Return the (x, y) coordinate for the center point of the cell that contains the specified text.  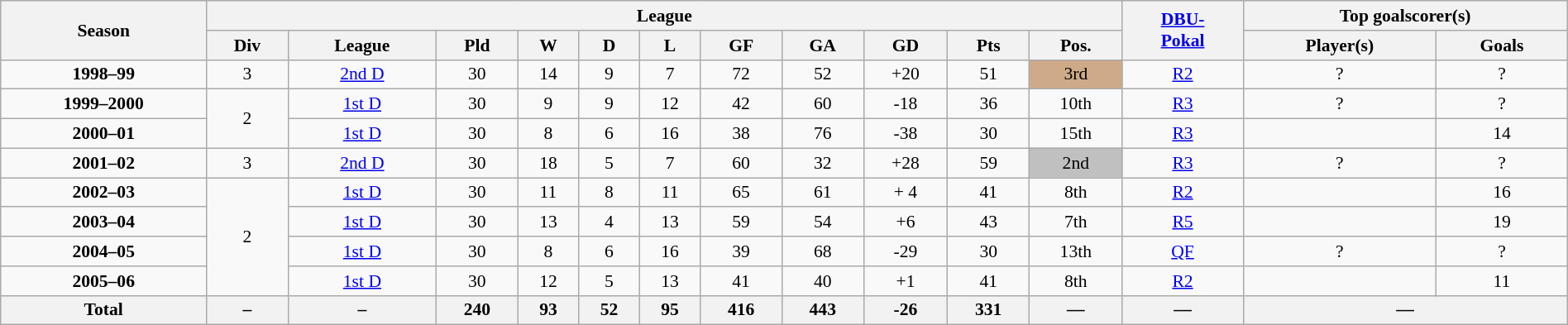
72 (741, 74)
Goals (1502, 45)
61 (822, 193)
DBU-Pokal (1183, 30)
13th (1077, 251)
2005–06 (104, 281)
2004–05 (104, 251)
GA (822, 45)
42 (741, 104)
18 (548, 163)
-26 (906, 310)
40 (822, 281)
2001–02 (104, 163)
43 (989, 222)
3rd (1077, 74)
39 (741, 251)
Season (104, 30)
2003–04 (104, 222)
51 (989, 74)
-18 (906, 104)
38 (741, 134)
-38 (906, 134)
19 (1502, 222)
2000–01 (104, 134)
416 (741, 310)
-29 (906, 251)
Top goalscorer(s) (1405, 16)
240 (478, 310)
443 (822, 310)
Player(s) (1340, 45)
7th (1077, 222)
+20 (906, 74)
W (548, 45)
+28 (906, 163)
Div (248, 45)
32 (822, 163)
Pts (989, 45)
54 (822, 222)
QF (1183, 251)
Pos. (1077, 45)
65 (741, 193)
+ 4 (906, 193)
GD (906, 45)
1998–99 (104, 74)
L (670, 45)
R5 (1183, 222)
+6 (906, 222)
68 (822, 251)
15th (1077, 134)
Total (104, 310)
10th (1077, 104)
36 (989, 104)
1999–2000 (104, 104)
D (610, 45)
+1 (906, 281)
76 (822, 134)
331 (989, 310)
93 (548, 310)
Pld (478, 45)
4 (610, 222)
GF (741, 45)
2002–03 (104, 193)
2nd (1077, 163)
95 (670, 310)
